Extract the (X, Y) coordinate from the center of the cell holding the provided text.  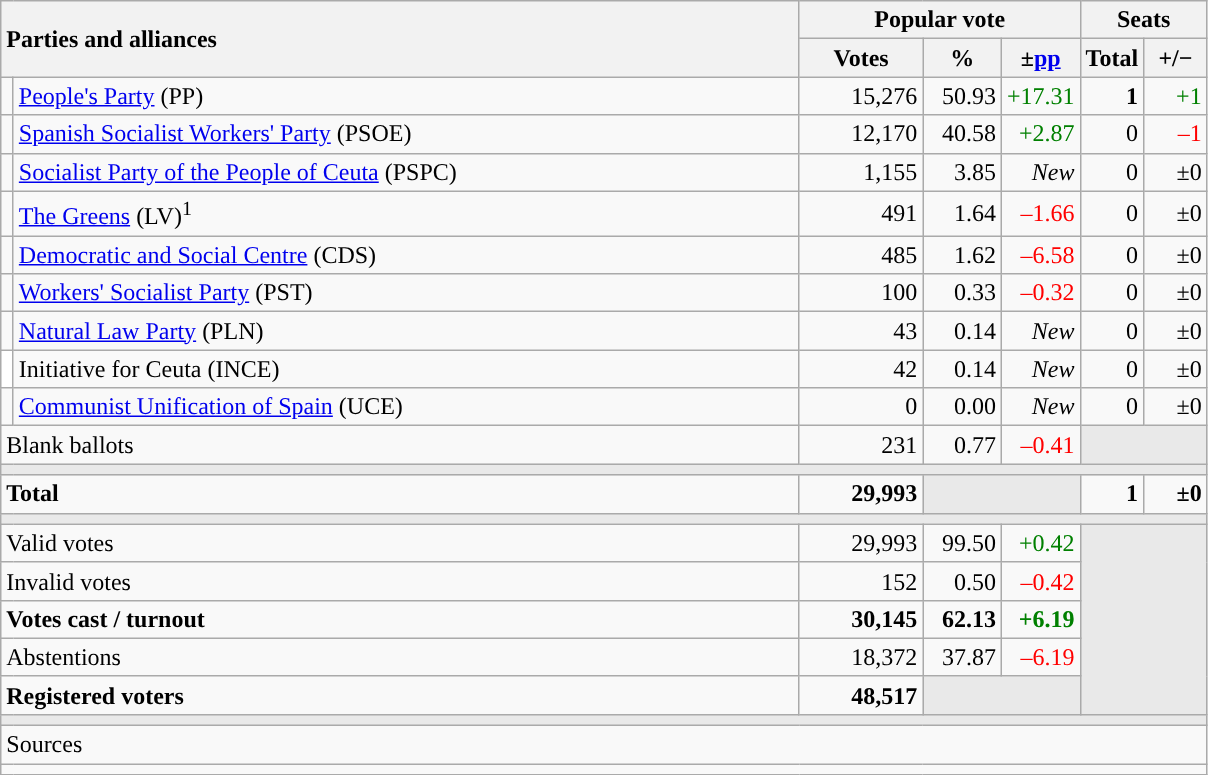
Spanish Socialist Workers' Party (PSOE) (406, 134)
–1 (1176, 134)
Socialist Party of the People of Ceuta (PSPC) (406, 172)
12,170 (861, 134)
–6.19 (1040, 657)
+17.31 (1040, 96)
% (962, 58)
1,155 (861, 172)
The Greens (LV)1 (406, 214)
50.93 (962, 96)
18,372 (861, 657)
±pp (1040, 58)
Sources (604, 745)
Invalid votes (400, 581)
0.50 (962, 581)
152 (861, 581)
3.85 (962, 172)
–0.42 (1040, 581)
40.58 (962, 134)
1.62 (962, 255)
42 (861, 369)
62.13 (962, 619)
+2.87 (1040, 134)
491 (861, 214)
+1 (1176, 96)
485 (861, 255)
15,276 (861, 96)
37.87 (962, 657)
Registered voters (400, 695)
Votes (861, 58)
–1.66 (1040, 214)
30,145 (861, 619)
Communist Unification of Spain (UCE) (406, 407)
Votes cast / turnout (400, 619)
+/− (1176, 58)
Initiative for Ceuta (INCE) (406, 369)
100 (861, 293)
People's Party (PP) (406, 96)
0.77 (962, 445)
48,517 (861, 695)
Seats (1144, 20)
Natural Law Party (PLN) (406, 331)
Abstentions (400, 657)
Workers' Socialist Party (PST) (406, 293)
Parties and alliances (400, 39)
1.64 (962, 214)
–0.41 (1040, 445)
0.33 (962, 293)
–0.32 (1040, 293)
231 (861, 445)
Valid votes (400, 543)
+6.19 (1040, 619)
0.00 (962, 407)
Democratic and Social Centre (CDS) (406, 255)
Blank ballots (400, 445)
+0.42 (1040, 543)
–6.58 (1040, 255)
43 (861, 331)
Popular vote (940, 20)
99.50 (962, 543)
